Identify which cell holds the provided text, then report its [x, y] central coordinate. 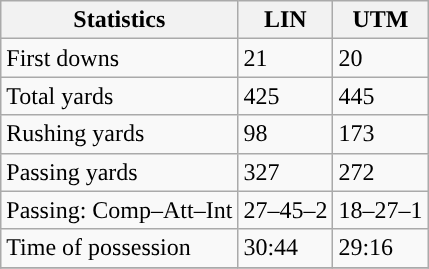
Time of possession [120, 248]
30:44 [286, 248]
327 [286, 172]
29:16 [380, 248]
18–27–1 [380, 210]
20 [380, 58]
Total yards [120, 96]
First downs [120, 58]
27–45–2 [286, 210]
LIN [286, 20]
Statistics [120, 20]
272 [380, 172]
98 [286, 134]
445 [380, 96]
Rushing yards [120, 134]
UTM [380, 20]
21 [286, 58]
425 [286, 96]
Passing: Comp–Att–Int [120, 210]
Passing yards [120, 172]
173 [380, 134]
